Scan for the cell matching the given text and deliver its [X, Y] coordinate at center. 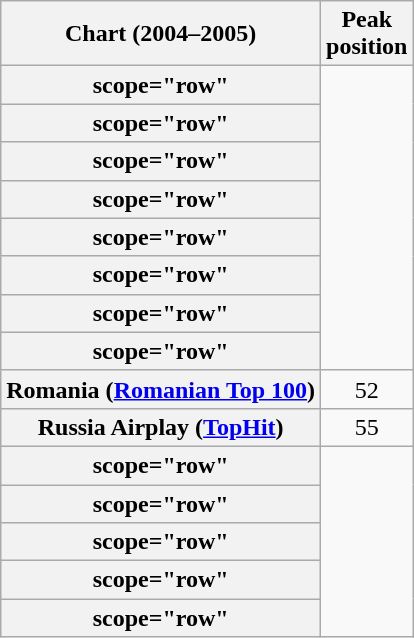
Peakposition [367, 34]
52 [367, 389]
Romania (Romanian Top 100) [161, 389]
Russia Airplay (TopHit) [161, 427]
Chart (2004–2005) [161, 34]
55 [367, 427]
